Identify which cell holds the provided text, then report its [X, Y] central coordinate. 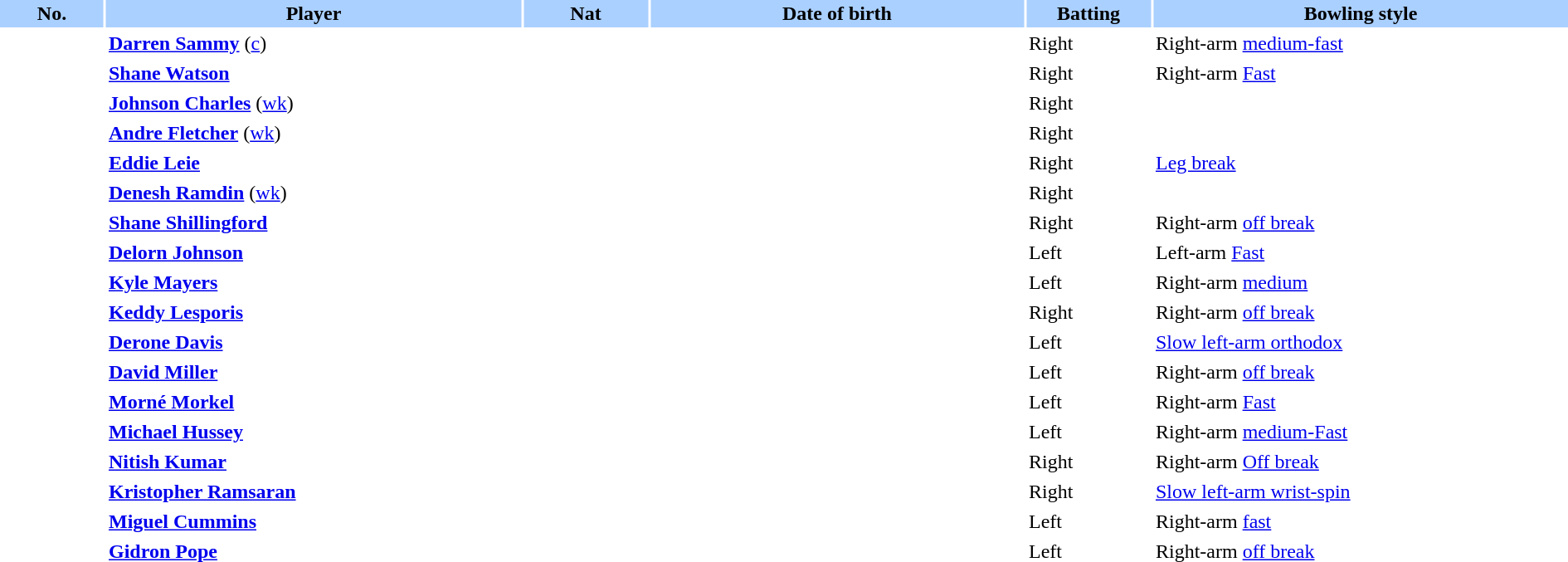
Right-arm Off break [1361, 462]
No. [51, 13]
Right-arm medium [1361, 282]
Leg break [1361, 163]
Derone Davis [314, 342]
Michael Hussey [314, 432]
Miguel Cummins [314, 521]
Eddie Leie [314, 163]
Player [314, 13]
Denesh Ramdin (wk) [314, 193]
Right-arm medium-Fast [1361, 432]
Nat [586, 13]
Bowling style [1361, 13]
Right-arm fast [1361, 521]
Morné Morkel [314, 402]
Slow left-arm wrist-spin [1361, 491]
Right-arm medium-fast [1361, 43]
Date of birth [837, 13]
Kristopher Ramsaran [314, 491]
Batting [1088, 13]
Left-arm Fast [1361, 252]
Shane Shillingford [314, 222]
Nitish Kumar [314, 462]
David Miller [314, 372]
Delorn Johnson [314, 252]
Andre Fletcher (wk) [314, 133]
Johnson Charles (wk) [314, 103]
Slow left-arm orthodox [1361, 342]
Shane Watson [314, 73]
Keddy Lesporis [314, 312]
Kyle Mayers [314, 282]
Darren Sammy (c) [314, 43]
